Output the [x, y] coordinate of the center of the cell containing the given text.  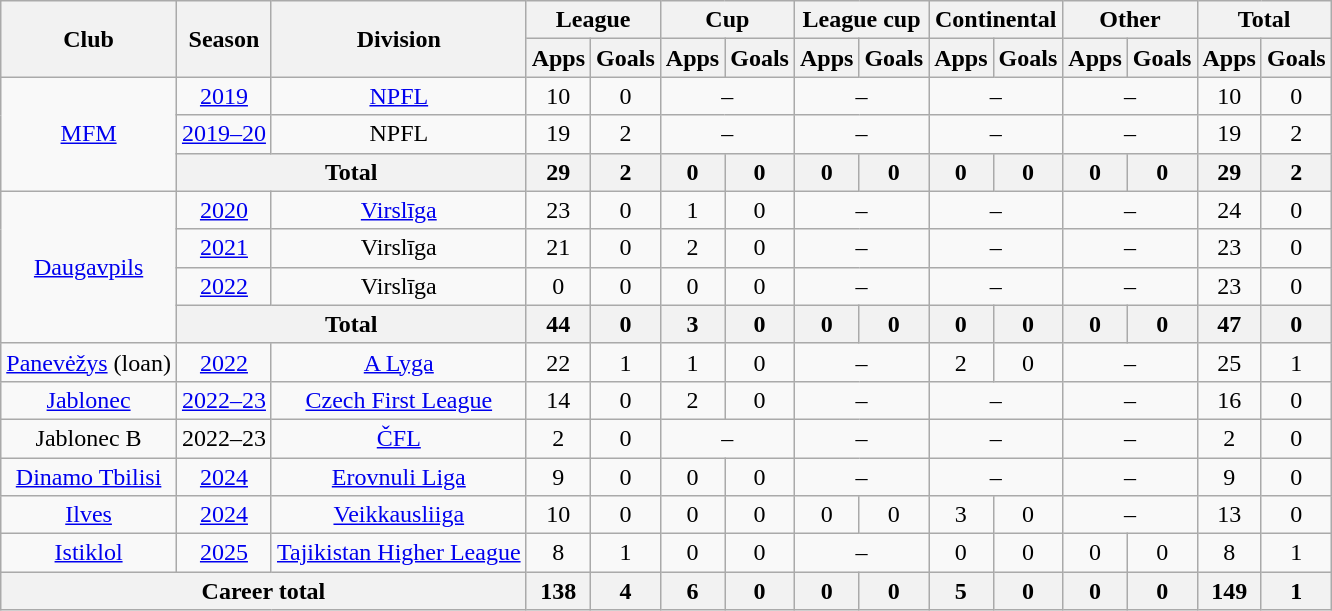
2020 [224, 210]
Veikkausliiga [398, 515]
21 [558, 248]
MFM [89, 134]
Cup [727, 20]
Istiklol [89, 553]
5 [961, 591]
Career total [264, 591]
138 [558, 591]
League [593, 20]
149 [1229, 591]
ČFL [398, 438]
6 [692, 591]
16 [1229, 400]
25 [1229, 362]
2025 [224, 553]
13 [1229, 515]
22 [558, 362]
4 [626, 591]
League cup [861, 20]
Dinamo Tbilisi [89, 477]
Daugavpils [89, 267]
44 [558, 324]
2019 [224, 96]
Jablonec B [89, 438]
Season [224, 39]
Division [398, 39]
47 [1229, 324]
Club [89, 39]
Tajikistan Higher League [398, 553]
A Lyga [398, 362]
Other [1130, 20]
2021 [224, 248]
Erovnuli Liga [398, 477]
Panevėžys (loan) [89, 362]
2019–20 [224, 134]
Czech First League [398, 400]
Ilves [89, 515]
Continental [996, 20]
14 [558, 400]
Jablonec [89, 400]
24 [1229, 210]
